Provide the [X, Y] coordinate of the cell's center where the given text is located.  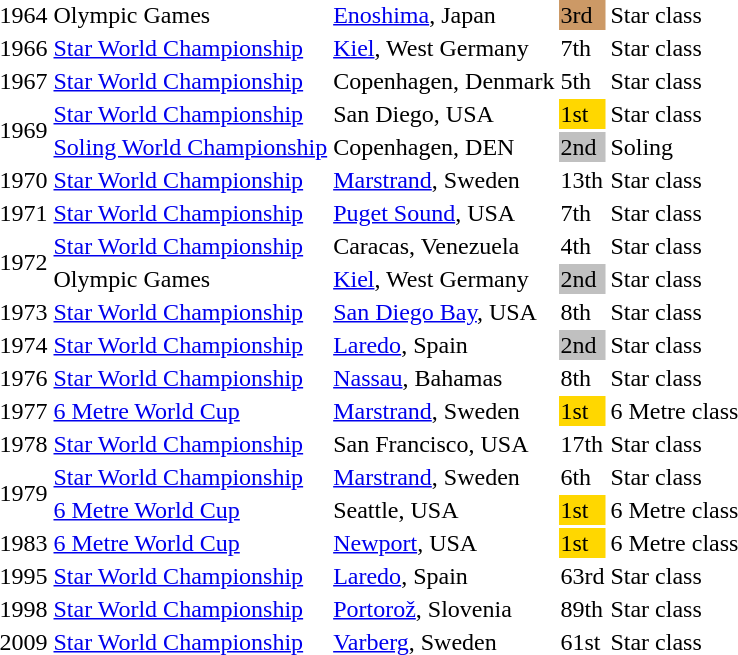
3rd [582, 15]
13th [582, 180]
5th [582, 81]
Enoshima, Japan [444, 15]
Newport, USA [444, 543]
4th [582, 246]
63rd [582, 576]
Portorož, Slovenia [444, 609]
Seattle, USA [444, 510]
Soling World Championship [190, 147]
17th [582, 444]
Caracas, Venezuela [444, 246]
Copenhagen, Denmark [444, 81]
Copenhagen, DEN [444, 147]
San Diego, USA [444, 114]
89th [582, 609]
6th [582, 477]
Nassau, Bahamas [444, 378]
San Diego Bay, USA [444, 312]
San Francisco, USA [444, 444]
Puget Sound, USA [444, 213]
